Scan for the cell matching the given text and deliver its [x, y] coordinate at center. 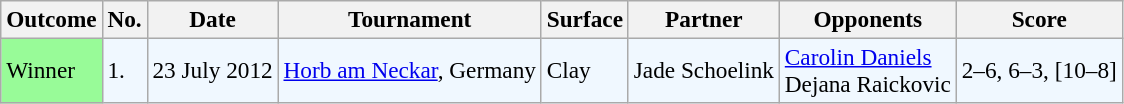
Tournament [410, 19]
2–6, 6–3, [10–8] [1039, 70]
23 July 2012 [212, 70]
Date [212, 19]
Clay [584, 70]
Carolin Daniels Dejana Raickovic [868, 70]
Horb am Neckar, Germany [410, 70]
Winner [52, 70]
Score [1039, 19]
1. [124, 70]
Outcome [52, 19]
Jade Schoelink [704, 70]
Partner [704, 19]
Surface [584, 19]
No. [124, 19]
Opponents [868, 19]
